Detect which cell encompasses the target text, then output its (X, Y) center coordinate. 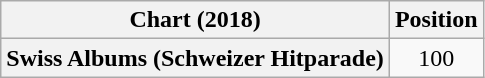
Position (436, 20)
Chart (2018) (196, 20)
100 (436, 58)
Swiss Albums (Schweizer Hitparade) (196, 58)
